Identify which cell holds the provided text, then report its [X, Y] central coordinate. 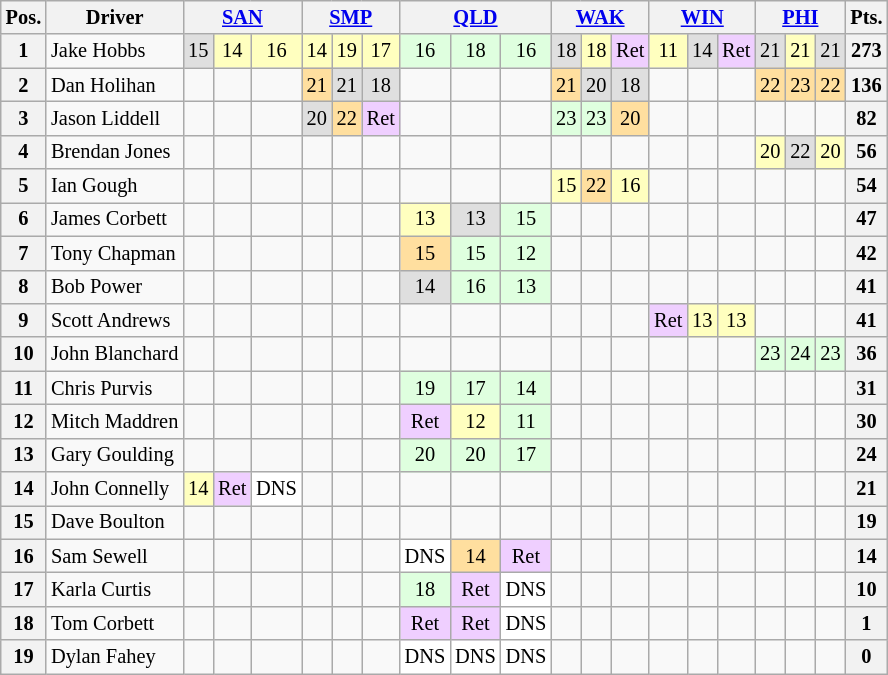
Mitch Maddren [114, 421]
30 [866, 421]
31 [866, 388]
Driver [114, 17]
136 [866, 85]
5 [24, 186]
2 [24, 85]
Pos. [24, 17]
Scott Andrews [114, 320]
Bob Power [114, 287]
6 [24, 219]
42 [866, 253]
Dylan Fahey [114, 657]
QLD [476, 17]
Sam Sewell [114, 556]
47 [866, 219]
Chris Purvis [114, 388]
0 [866, 657]
9 [24, 320]
4 [24, 152]
273 [866, 51]
7 [24, 253]
SAN [242, 17]
John Blanchard [114, 354]
3 [24, 118]
John Connelly [114, 489]
WIN [702, 17]
8 [24, 287]
Brendan Jones [114, 152]
Gary Goulding [114, 455]
Ian Gough [114, 186]
54 [866, 186]
Dave Boulton [114, 522]
Dan Holihan [114, 85]
Karla Curtis [114, 589]
PHI [800, 17]
WAK [600, 17]
Jake Hobbs [114, 51]
Tom Corbett [114, 623]
Pts. [866, 17]
82 [866, 118]
SMP [351, 17]
Tony Chapman [114, 253]
36 [866, 354]
56 [866, 152]
James Corbett [114, 219]
Jason Liddell [114, 118]
